Return [X, Y] of the center of cell containing provided text 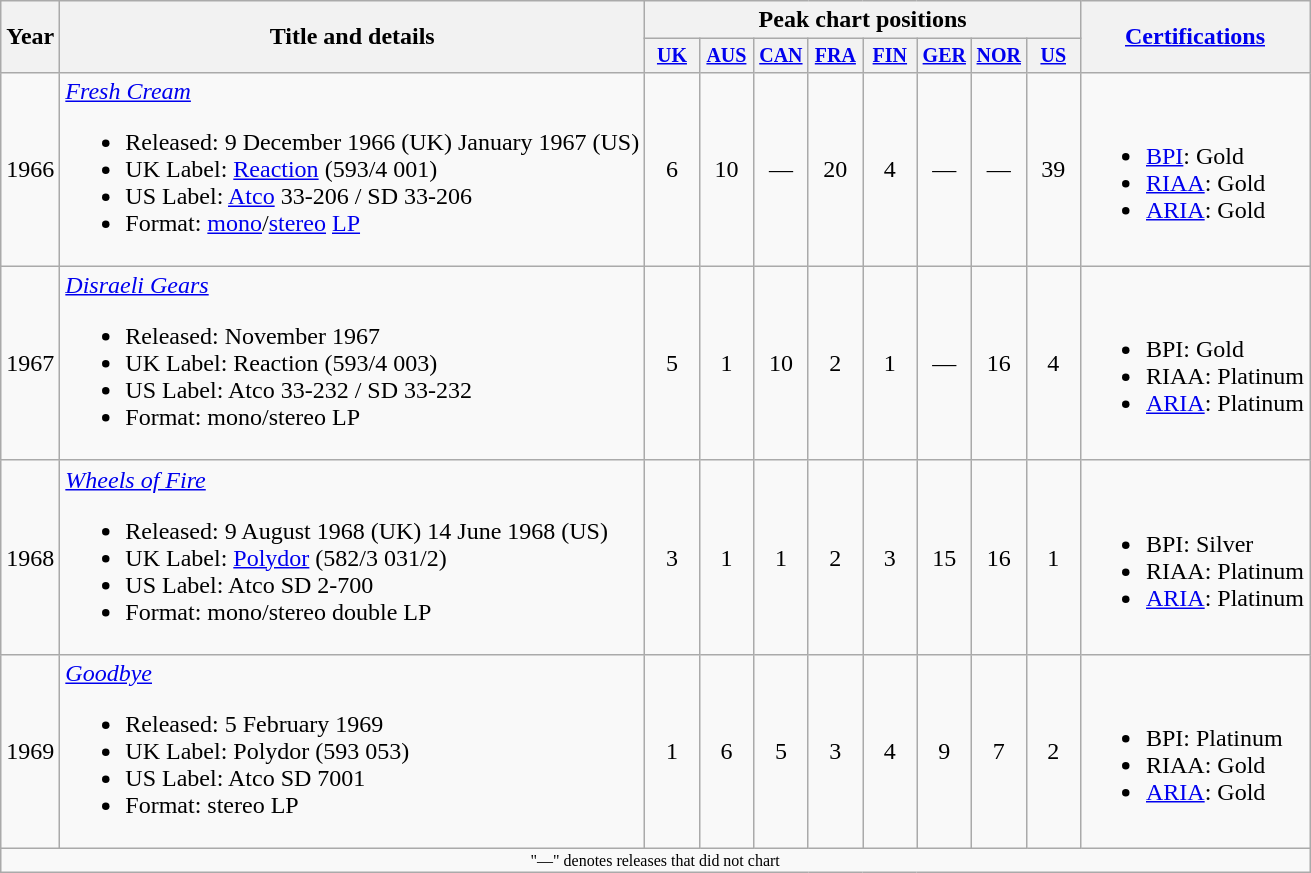
Peak chart positions [863, 20]
BPI: GoldRIAA: PlatinumARIA: Platinum [1194, 363]
BPI: SilverRIAA: PlatinumARIA: Platinum [1194, 557]
AUS [726, 56]
UK [672, 56]
CAN [781, 56]
GER [944, 56]
BPI: PlatinumRIAA: GoldARIA: Gold [1194, 751]
"—" denotes releases that did not chart [656, 861]
1967 [30, 363]
Title and details [352, 37]
Year [30, 37]
7 [999, 751]
9 [944, 751]
BPI: GoldRIAA: GoldARIA: Gold [1194, 169]
FIN [890, 56]
Disraeli GearsReleased: November 1967UK Label: Reaction (593/4 003)US Label: Atco 33-232 / SD 33-232Format: mono/stereo LP [352, 363]
1969 [30, 751]
20 [835, 169]
GoodbyeReleased: 5 February 1969UK Label: Polydor (593 053)US Label: Atco SD 7001Format: stereo LP [352, 751]
15 [944, 557]
NOR [999, 56]
Certifications [1194, 37]
Wheels of FireReleased: 9 August 1968 (UK) 14 June 1968 (US)UK Label: Polydor (582/3 031/2)US Label: Atco SD 2-700Format: mono/stereo double LP [352, 557]
Fresh CreamReleased: 9 December 1966 (UK) January 1967 (US)UK Label: Reaction (593/4 001)US Label: Atco 33-206 / SD 33-206Format: mono/stereo LP [352, 169]
US [1053, 56]
39 [1053, 169]
FRA [835, 56]
1966 [30, 169]
1968 [30, 557]
